Locate the cell with the specified text and output its [x, y] center coordinate. 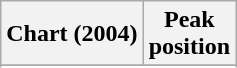
Peakposition [189, 34]
Chart (2004) [72, 34]
